Capture the cell that displays the provided text and extract its [x, y] central coordinate. 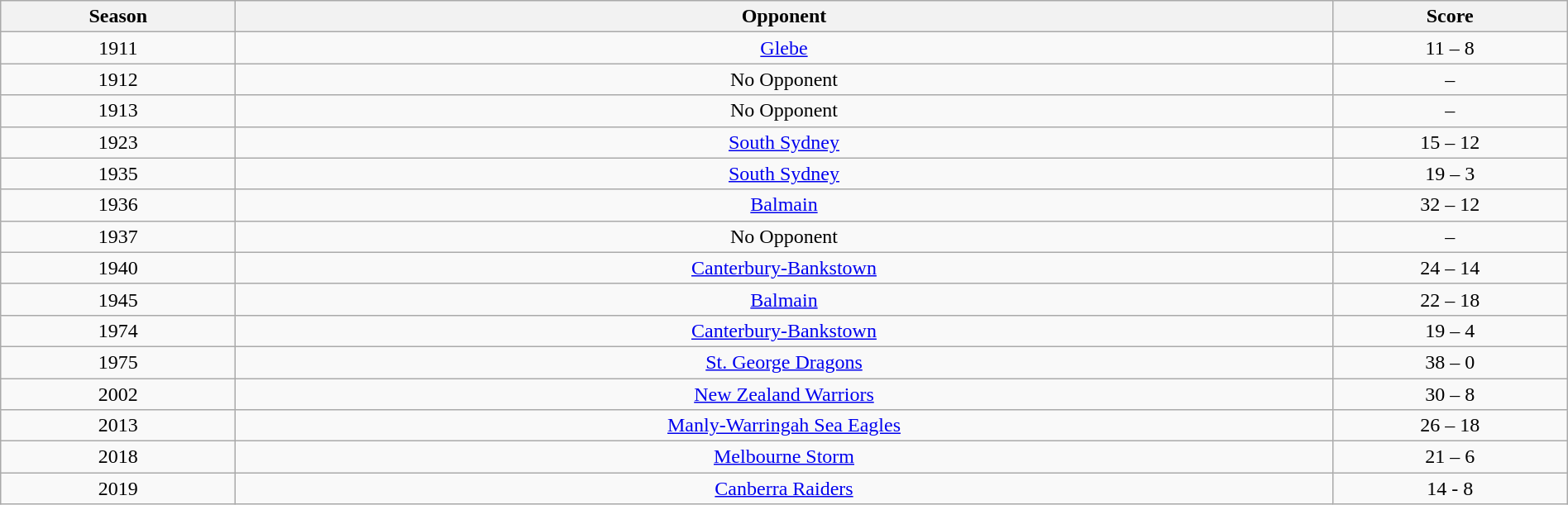
30 – 8 [1450, 394]
1974 [118, 331]
New Zealand Warriors [784, 394]
1945 [118, 299]
1913 [118, 111]
1940 [118, 268]
26 – 18 [1450, 426]
Glebe [784, 48]
2019 [118, 488]
2018 [118, 457]
Melbourne Storm [784, 457]
21 – 6 [1450, 457]
Canberra Raiders [784, 488]
11 – 8 [1450, 48]
1975 [118, 362]
32 – 12 [1450, 205]
38 – 0 [1450, 362]
1937 [118, 236]
1912 [118, 79]
14 - 8 [1450, 488]
1936 [118, 205]
2013 [118, 426]
Manly-Warringah Sea Eagles [784, 426]
15 – 12 [1450, 142]
Season [118, 17]
19 – 3 [1450, 174]
1911 [118, 48]
St. George Dragons [784, 362]
Score [1450, 17]
2002 [118, 394]
19 – 4 [1450, 331]
1935 [118, 174]
1923 [118, 142]
22 – 18 [1450, 299]
Opponent [784, 17]
24 – 14 [1450, 268]
